Output the [X, Y] coordinate of the center of the cell containing the given text.  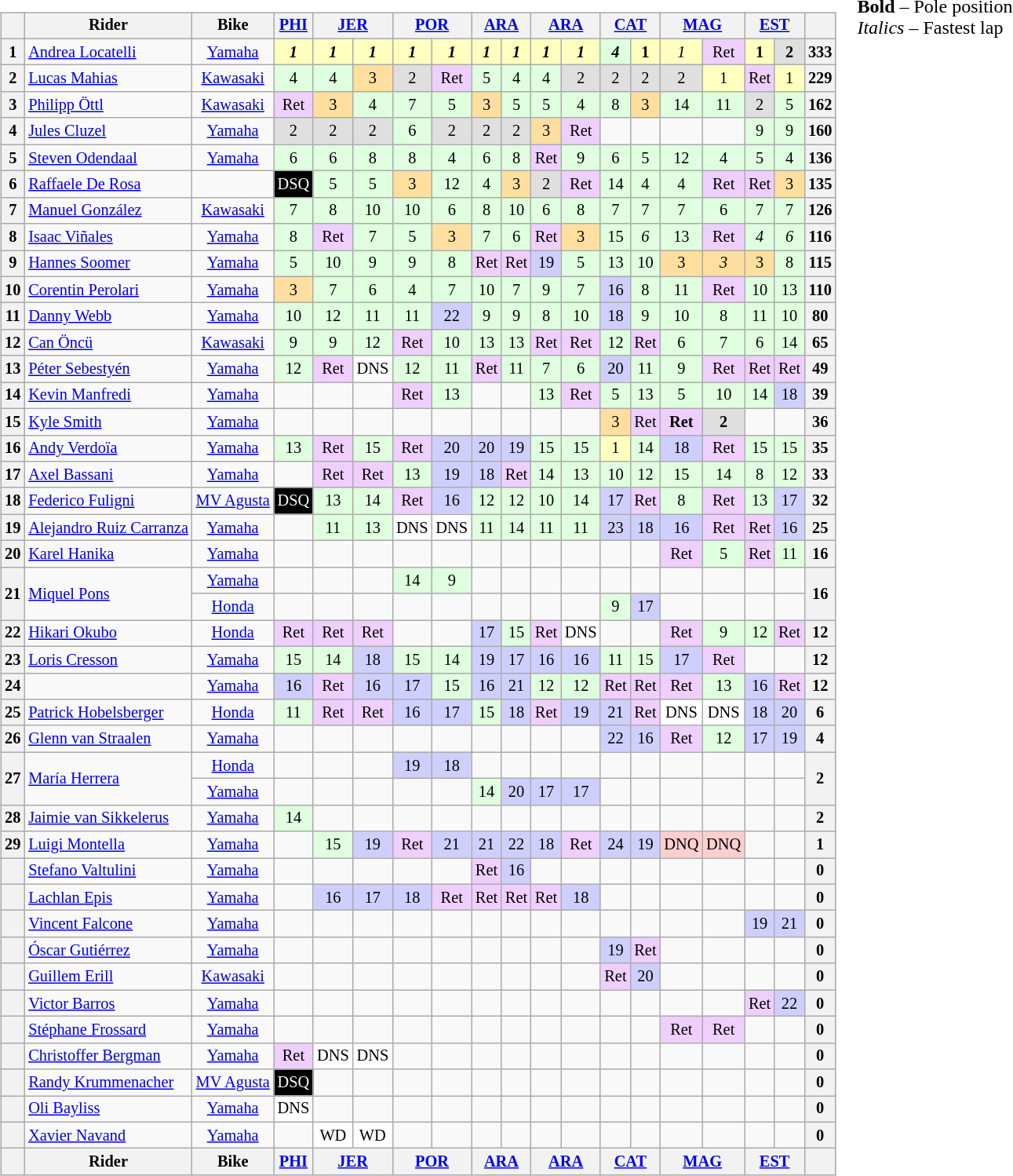
27 [13, 779]
Xavier Navand [108, 1135]
Péter Sebestyén [108, 369]
Hannes Soomer [108, 264]
Can Öncü [108, 343]
Jaimie van Sikkelerus [108, 818]
Guillem Erill [108, 977]
229 [820, 79]
Kyle Smith [108, 422]
Steven Odendaal [108, 158]
Oli Bayliss [108, 1109]
Luigi Montella [108, 845]
28 [13, 818]
162 [820, 105]
Karel Hanika [108, 554]
Danny Webb [108, 316]
160 [820, 131]
116 [820, 237]
Patrick Hobelsberger [108, 713]
Loris Cresson [108, 659]
Vincent Falcone [108, 924]
135 [820, 184]
Corentin Perolari [108, 290]
Glenn van Straalen [108, 739]
Victor Barros [108, 1003]
136 [820, 158]
Christoffer Bergman [108, 1056]
Randy Krummenacher [108, 1083]
49 [820, 369]
39 [820, 396]
Stéphane Frossard [108, 1030]
Lachlan Epis [108, 897]
80 [820, 316]
110 [820, 290]
Stefano Valtulini [108, 871]
María Herrera [108, 779]
115 [820, 264]
126 [820, 210]
35 [820, 448]
32 [820, 501]
65 [820, 343]
Kevin Manfredi [108, 396]
Jules Cluzel [108, 131]
Isaac Viñales [108, 237]
Raffaele De Rosa [108, 184]
33 [820, 475]
36 [820, 422]
Philipp Öttl [108, 105]
Axel Bassani [108, 475]
26 [13, 739]
333 [820, 52]
Alejandro Ruiz Carranza [108, 528]
Andy Verdoïa [108, 448]
Andrea Locatelli [108, 52]
Miquel Pons [108, 593]
Manuel González [108, 210]
29 [13, 845]
Lucas Mahias [108, 79]
Hikari Okubo [108, 634]
Óscar Gutiérrez [108, 951]
Federico Fuligni [108, 501]
